Locate the cell with the specified text and output its [X, Y] center coordinate. 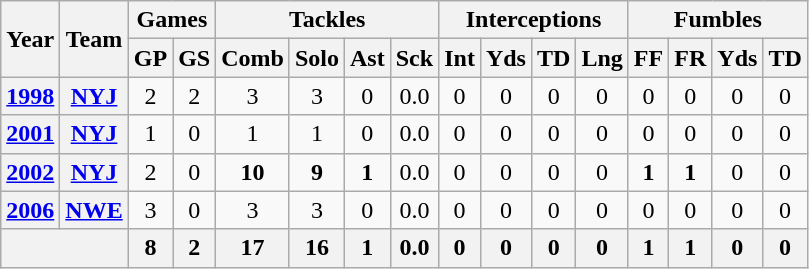
Fumbles [718, 20]
Solo [316, 58]
GS [194, 58]
1998 [30, 96]
FR [690, 58]
Int [460, 58]
Sck [414, 58]
10 [253, 172]
Team [94, 39]
NWE [94, 210]
Interceptions [534, 20]
Ast [368, 58]
2002 [30, 172]
GP [150, 58]
Tackles [328, 20]
2001 [30, 134]
17 [253, 248]
9 [316, 172]
16 [316, 248]
Lng [602, 58]
Year [30, 39]
FF [648, 58]
Games [172, 20]
8 [150, 248]
Comb [253, 58]
2006 [30, 210]
